Identify which cell holds the provided text, then report its (x, y) central coordinate. 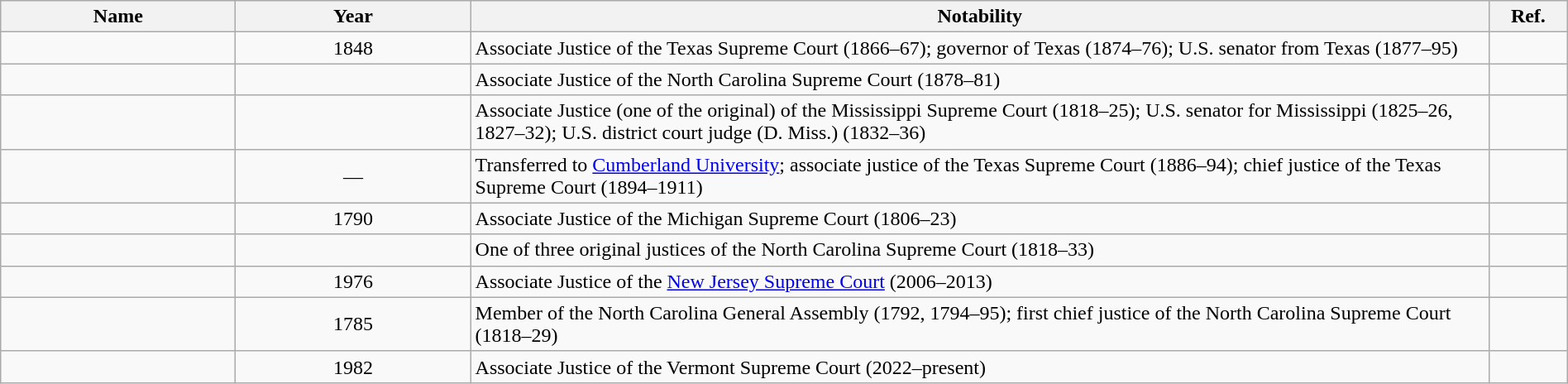
Associate Justice of the Vermont Supreme Court (2022–present) (979, 367)
1848 (353, 48)
1790 (353, 218)
Associate Justice of the Michigan Supreme Court (1806–23) (979, 218)
Member of the North Carolina General Assembly (1792, 1794–95); first chief justice of the North Carolina Supreme Court (1818–29) (979, 324)
Notability (979, 17)
1976 (353, 281)
Associate Justice of the Texas Supreme Court (1866–67); governor of Texas (1874–76); U.S. senator from Texas (1877–95) (979, 48)
1982 (353, 367)
Ref. (1528, 17)
Transferred to Cumberland University; associate justice of the Texas Supreme Court (1886–94); chief justice of the Texas Supreme Court (1894–1911) (979, 175)
Associate Justice of the New Jersey Supreme Court (2006–2013) (979, 281)
Associate Justice of the North Carolina Supreme Court (1878–81) (979, 79)
Year (353, 17)
Name (118, 17)
— (353, 175)
1785 (353, 324)
One of three original justices of the North Carolina Supreme Court (1818–33) (979, 250)
